For the text-containing cell, return its midpoint in [x, y] coordinate format. 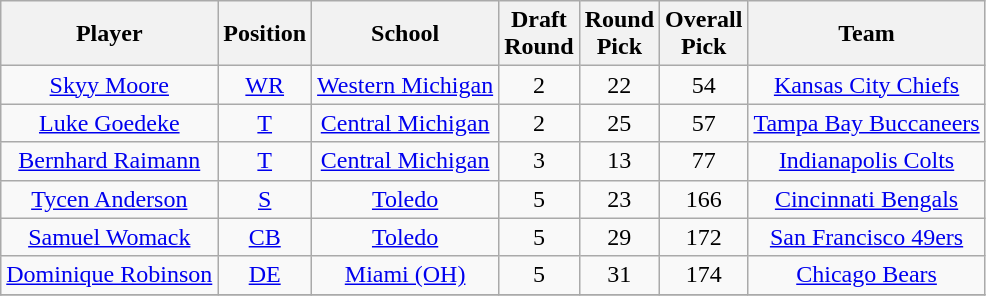
13 [619, 161]
Miami (OH) [406, 275]
Luke Goedeke [110, 123]
Chicago Bears [866, 275]
School [406, 34]
57 [704, 123]
25 [619, 123]
Kansas City Chiefs [866, 85]
WR [265, 85]
DE [265, 275]
Dominique Robinson [110, 275]
Samuel Womack [110, 237]
Tampa Bay Buccaneers [866, 123]
DraftRound [539, 34]
54 [704, 85]
Western Michigan [406, 85]
23 [619, 199]
29 [619, 237]
Tycen Anderson [110, 199]
S [265, 199]
31 [619, 275]
Player [110, 34]
77 [704, 161]
Position [265, 34]
172 [704, 237]
RoundPick [619, 34]
Team [866, 34]
CB [265, 237]
Indianapolis Colts [866, 161]
22 [619, 85]
OverallPick [704, 34]
3 [539, 161]
166 [704, 199]
Cincinnati Bengals [866, 199]
174 [704, 275]
Bernhard Raimann [110, 161]
Skyy Moore [110, 85]
San Francisco 49ers [866, 237]
